Determine the [X, Y] coordinate at the center of the cell enclosing the given text.  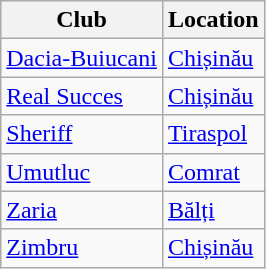
Tiraspol [213, 134]
Zimbru [82, 248]
Location [213, 20]
Sheriff [82, 134]
Zaria [82, 210]
Bălți [213, 210]
Club [82, 20]
Real Succes [82, 96]
Dacia-Buiucani [82, 58]
Comrat [213, 172]
Umutluc [82, 172]
